Search for the cell housing the specified text and yield its (x, y) center coordinate. 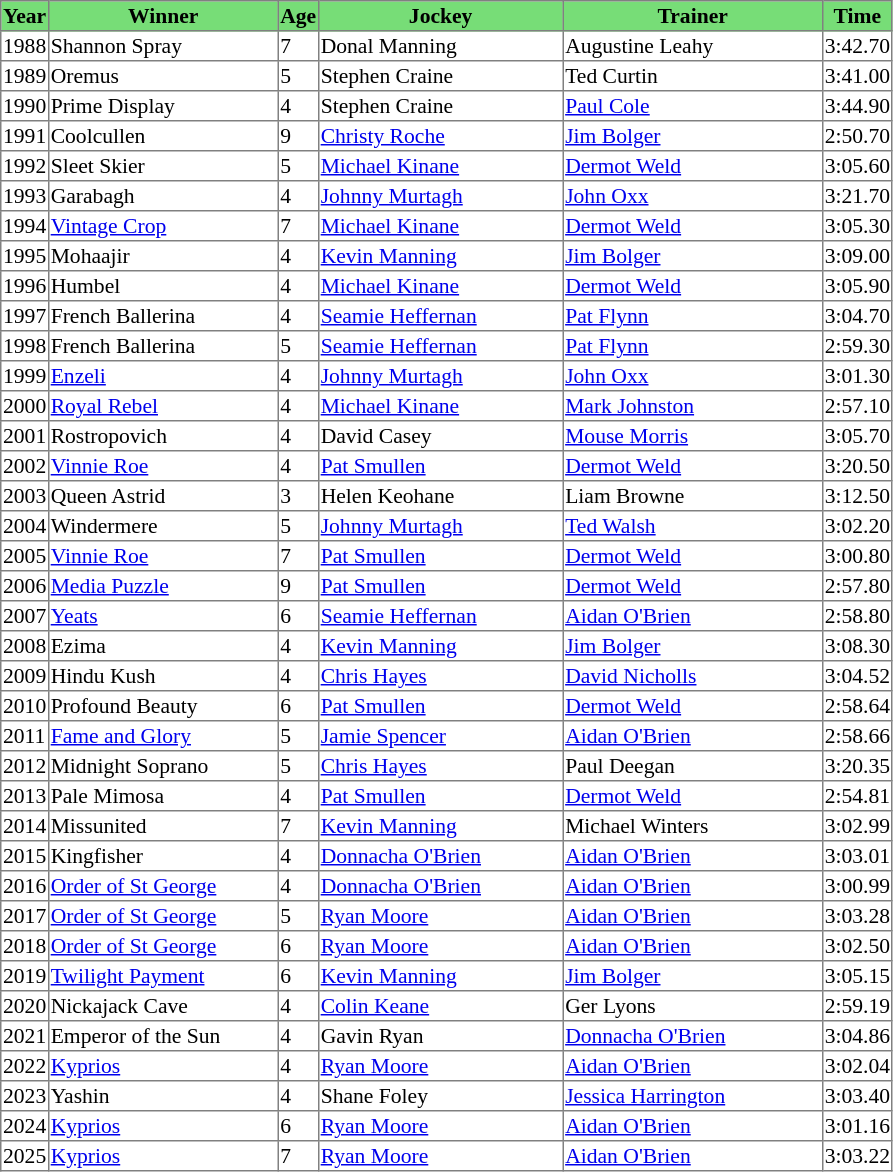
Paul Cole (693, 106)
Mouse Morris (693, 436)
Sleet Skier (163, 166)
3:02.20 (857, 526)
2014 (25, 826)
1996 (25, 286)
1994 (25, 226)
Michael Winters (693, 826)
2:59.30 (857, 346)
3 (298, 496)
Helen Keohane (440, 496)
3:01.16 (857, 1126)
1991 (25, 136)
2001 (25, 436)
2024 (25, 1126)
Royal Rebel (163, 406)
2009 (25, 676)
2:50.70 (857, 136)
3:03.01 (857, 856)
Nickajack Cave (163, 1006)
2:58.66 (857, 736)
2005 (25, 556)
3:03.40 (857, 1096)
Yeats (163, 616)
Queen Astrid (163, 496)
Jessica Harrington (693, 1096)
2:54.81 (857, 796)
Donal Manning (440, 46)
Prime Display (163, 106)
Shannon Spray (163, 46)
2:59.19 (857, 1006)
Fame and Glory (163, 736)
3:05.15 (857, 976)
1998 (25, 346)
2019 (25, 976)
2003 (25, 496)
Shane Foley (440, 1096)
3:01.30 (857, 376)
3:05.70 (857, 436)
2006 (25, 586)
Jockey (440, 16)
Mark Johnston (693, 406)
Garabagh (163, 196)
2010 (25, 706)
Rostropovich (163, 436)
David Casey (440, 436)
2020 (25, 1006)
Mohaajir (163, 256)
Pale Mimosa (163, 796)
Midnight Soprano (163, 766)
Christy Roche (440, 136)
Enzeli (163, 376)
Hindu Kush (163, 676)
1999 (25, 376)
3:08.30 (857, 646)
3:41.00 (857, 76)
2013 (25, 796)
Coolcullen (163, 136)
3:00.99 (857, 886)
3:05.60 (857, 166)
1997 (25, 316)
Media Puzzle (163, 586)
3:02.99 (857, 826)
2023 (25, 1096)
2011 (25, 736)
3:12.50 (857, 496)
1993 (25, 196)
3:20.35 (857, 766)
Windermere (163, 526)
Ger Lyons (693, 1006)
Age (298, 16)
2022 (25, 1066)
3:20.50 (857, 466)
3:09.00 (857, 256)
Twilight Payment (163, 976)
Ezima (163, 646)
Gavin Ryan (440, 1036)
Time (857, 16)
2:58.80 (857, 616)
1995 (25, 256)
David Nicholls (693, 676)
2:58.64 (857, 706)
3:44.90 (857, 106)
3:42.70 (857, 46)
3:02.50 (857, 946)
Yashin (163, 1096)
2000 (25, 406)
Oremus (163, 76)
Trainer (693, 16)
2018 (25, 946)
1990 (25, 106)
3:05.90 (857, 286)
Augustine Leahy (693, 46)
2:57.10 (857, 406)
2021 (25, 1036)
3:03.28 (857, 916)
2016 (25, 886)
Kingfisher (163, 856)
Humbel (163, 286)
2017 (25, 916)
2008 (25, 646)
Colin Keane (440, 1006)
2002 (25, 466)
1992 (25, 166)
3:05.30 (857, 226)
Paul Deegan (693, 766)
3:00.80 (857, 556)
Missunited (163, 826)
Year (25, 16)
3:04.86 (857, 1036)
Profound Beauty (163, 706)
2007 (25, 616)
Jamie Spencer (440, 736)
Vintage Crop (163, 226)
Emperor of the Sun (163, 1036)
3:03.22 (857, 1156)
Ted Curtin (693, 76)
3:02.04 (857, 1066)
2004 (25, 526)
Liam Browne (693, 496)
2:57.80 (857, 586)
2015 (25, 856)
3:04.70 (857, 316)
2025 (25, 1156)
Ted Walsh (693, 526)
3:04.52 (857, 676)
Winner (163, 16)
1989 (25, 76)
3:21.70 (857, 196)
2012 (25, 766)
1988 (25, 46)
